From the cell containing the given text, extract its center point as (x, y) coordinate. 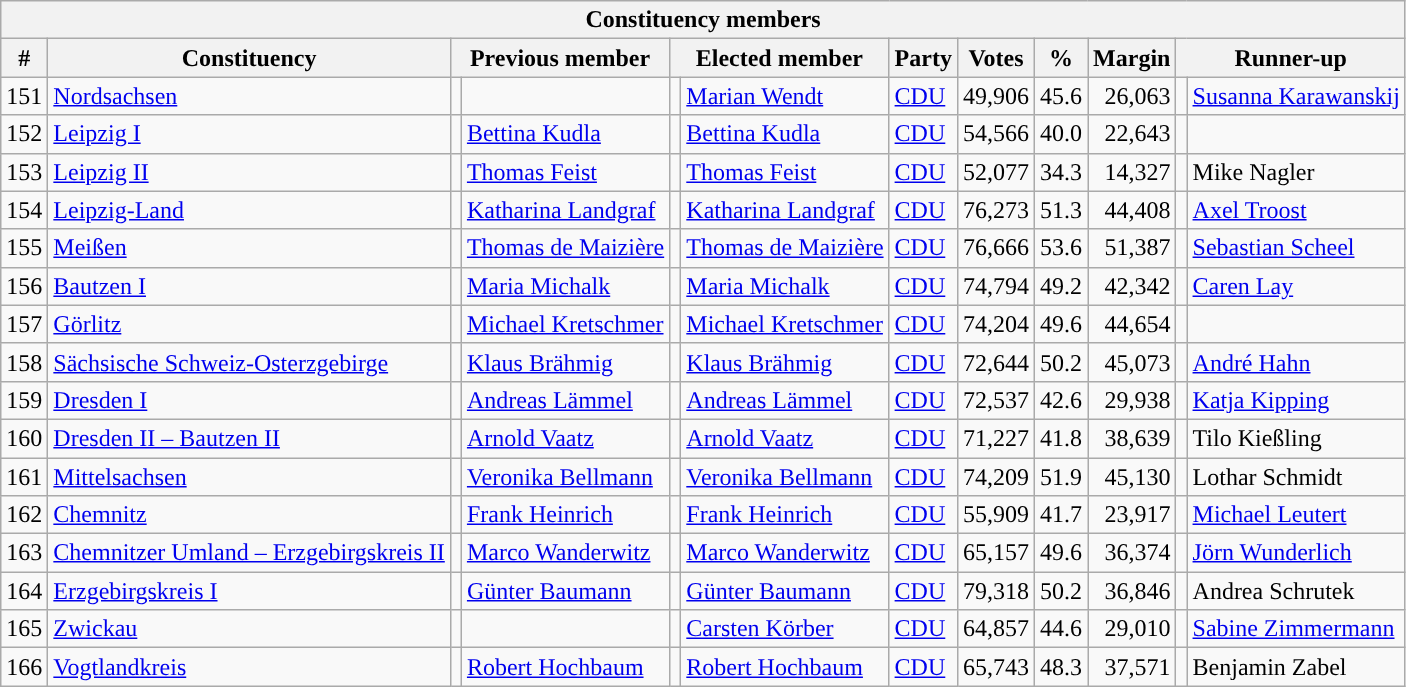
54,566 (996, 134)
65,157 (996, 553)
41.7 (1062, 515)
André Hahn (1296, 362)
Dresden I (250, 400)
Zwickau (250, 629)
Previous member (560, 58)
151 (24, 96)
Katja Kipping (1296, 400)
Sächsische Schweiz-Osterzgebirge (250, 362)
Leipzig II (250, 172)
44,408 (1132, 210)
79,318 (996, 591)
Vogtlandkreis (250, 667)
157 (24, 324)
76,666 (996, 248)
Mike Nagler (1296, 172)
72,537 (996, 400)
51.3 (1062, 210)
38,639 (1132, 438)
152 (24, 134)
160 (24, 438)
72,644 (996, 362)
156 (24, 286)
Axel Troost (1296, 210)
Constituency (250, 58)
23,917 (1132, 515)
51.9 (1062, 477)
Constituency members (704, 20)
Chemnitzer Umland – Erzgebirgskreis II (250, 553)
37,571 (1132, 667)
Lothar Schmidt (1296, 477)
22,643 (1132, 134)
45,130 (1132, 477)
154 (24, 210)
Jörn Wunderlich (1296, 553)
45.6 (1062, 96)
164 (24, 591)
Leipzig-Land (250, 210)
34.3 (1062, 172)
64,857 (996, 629)
74,204 (996, 324)
Carsten Körber (785, 629)
Mittelsachsen (250, 477)
Benjamin Zabel (1296, 667)
52,077 (996, 172)
74,209 (996, 477)
14,327 (1132, 172)
42,342 (1132, 286)
53.6 (1062, 248)
Caren Lay (1296, 286)
Michael Leutert (1296, 515)
Meißen (250, 248)
74,794 (996, 286)
Party (923, 58)
Votes (996, 58)
Nordsachsen (250, 96)
36,374 (1132, 553)
65,743 (996, 667)
45,073 (1132, 362)
Andrea Schrutek (1296, 591)
Erzgebirgskreis I (250, 591)
41.8 (1062, 438)
29,938 (1132, 400)
Dresden II – Bautzen II (250, 438)
55,909 (996, 515)
165 (24, 629)
Tilo Kießling (1296, 438)
Chemnitz (250, 515)
49.2 (1062, 286)
40.0 (1062, 134)
163 (24, 553)
Marian Wendt (785, 96)
162 (24, 515)
Bautzen I (250, 286)
44,654 (1132, 324)
# (24, 58)
155 (24, 248)
76,273 (996, 210)
Görlitz (250, 324)
Margin (1132, 58)
153 (24, 172)
Runner-up (1290, 58)
166 (24, 667)
48.3 (1062, 667)
% (1062, 58)
51,387 (1132, 248)
159 (24, 400)
44.6 (1062, 629)
158 (24, 362)
26,063 (1132, 96)
Sabine Zimmermann (1296, 629)
71,227 (996, 438)
161 (24, 477)
42.6 (1062, 400)
Leipzig I (250, 134)
29,010 (1132, 629)
Sebastian Scheel (1296, 248)
Elected member (780, 58)
36,846 (1132, 591)
Susanna Karawanskij (1296, 96)
49,906 (996, 96)
